Capture the cell that displays the provided text and extract its [x, y] central coordinate. 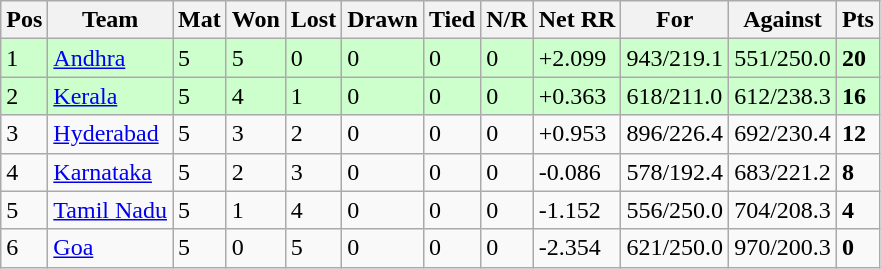
For [675, 20]
618/211.0 [675, 96]
683/221.2 [783, 172]
-0.086 [577, 172]
704/208.3 [783, 210]
896/226.4 [675, 134]
Kerala [110, 96]
Goa [110, 248]
Tamil Nadu [110, 210]
970/200.3 [783, 248]
578/192.4 [675, 172]
Team [110, 20]
Tied [452, 20]
Drawn [383, 20]
621/250.0 [675, 248]
Hyderabad [110, 134]
12 [858, 134]
+2.099 [577, 58]
6 [24, 248]
692/230.4 [783, 134]
20 [858, 58]
Won [256, 20]
Against [783, 20]
-2.354 [577, 248]
8 [858, 172]
556/250.0 [675, 210]
Pos [24, 20]
-1.152 [577, 210]
16 [858, 96]
Lost [313, 20]
Pts [858, 20]
Net RR [577, 20]
943/219.1 [675, 58]
Karnataka [110, 172]
551/250.0 [783, 58]
N/R [507, 20]
+0.953 [577, 134]
Mat [199, 20]
Andhra [110, 58]
+0.363 [577, 96]
612/238.3 [783, 96]
